Return (x, y) of the center of cell containing provided text 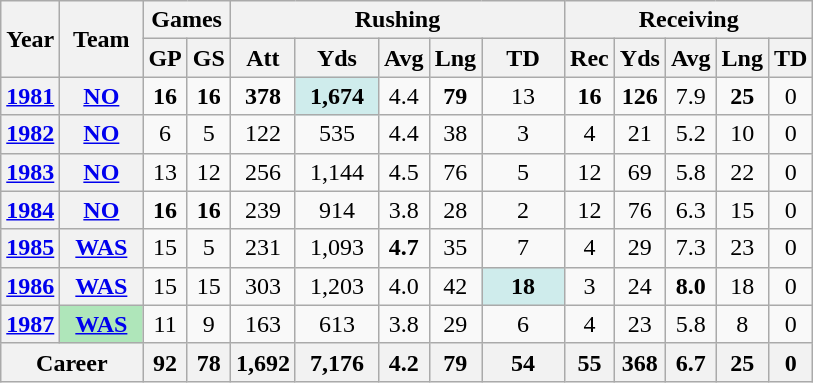
1984 (30, 210)
Career (72, 362)
1,093 (336, 248)
535 (336, 134)
239 (262, 210)
78 (208, 362)
6.7 (690, 362)
55 (590, 362)
1985 (30, 248)
4.2 (404, 362)
GS (208, 58)
4.0 (404, 286)
1,203 (336, 286)
231 (262, 248)
256 (262, 172)
1981 (30, 96)
1982 (30, 134)
28 (455, 210)
7,176 (336, 362)
Games (186, 20)
8 (742, 324)
303 (262, 286)
9 (208, 324)
Team (102, 39)
11 (165, 324)
378 (262, 96)
GP (165, 58)
Rushing (397, 20)
7.3 (690, 248)
69 (640, 172)
Year (30, 39)
4.5 (404, 172)
35 (455, 248)
22 (742, 172)
2 (524, 210)
613 (336, 324)
368 (640, 362)
163 (262, 324)
1986 (30, 286)
38 (455, 134)
7 (524, 248)
4.7 (404, 248)
122 (262, 134)
1,692 (262, 362)
126 (640, 96)
21 (640, 134)
54 (524, 362)
914 (336, 210)
1,674 (336, 96)
1987 (30, 324)
Receiving (689, 20)
1,144 (336, 172)
1983 (30, 172)
Att (262, 58)
92 (165, 362)
10 (742, 134)
Rec (590, 58)
8.0 (690, 286)
7.9 (690, 96)
42 (455, 286)
24 (640, 286)
5.2 (690, 134)
6.3 (690, 210)
